Return (x, y) of the center of cell containing provided text 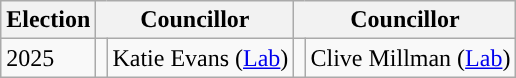
2025 (48, 58)
Clive Millman (Lab) (410, 58)
Election (48, 20)
Katie Evans (Lab) (200, 58)
